Identify which cell holds the provided text, then report its [X, Y] central coordinate. 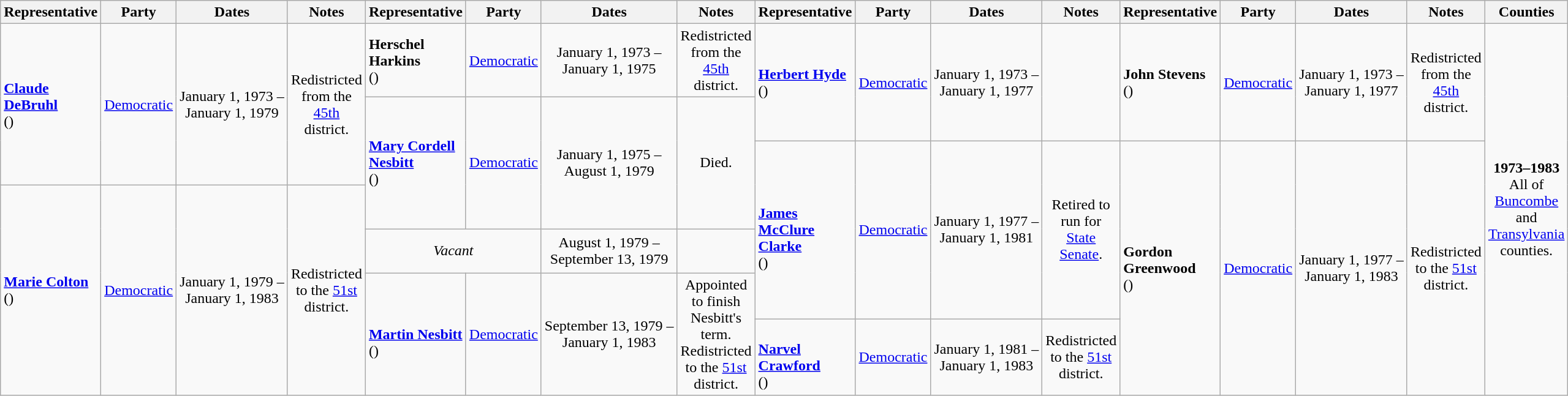
Mary Cordell Nesbitt() [415, 163]
September 13, 1979 – January 1, 1983 [609, 334]
January 1, 1977 – January 1, 1981 [987, 230]
Gordon Greenwood() [1170, 268]
August 1, 1979 – September 13, 1979 [609, 251]
Vacant [453, 251]
Marie Colton() [51, 290]
Claude DeBruhl() [51, 104]
Retired to run for State Senate. [1081, 230]
Herschel Harkins() [415, 60]
Appointed to finish Nesbitt's term. Redistricted to the 51st district. [716, 334]
Counties [1526, 12]
Narvel Crawford() [805, 357]
1973–1983 All of Buncombe and Transylvania counties. [1526, 209]
James McClure Clarke() [805, 230]
January 1, 1979 – January 1, 1983 [232, 290]
January 1, 1975 – August 1, 1979 [609, 163]
January 1, 1973 – January 1, 1975 [609, 60]
January 1, 1977 – January 1, 1983 [1352, 268]
John Stevens() [1170, 82]
Died. [716, 163]
Martin Nesbitt() [415, 334]
January 1, 1973 – January 1, 1979 [232, 104]
January 1, 1981 – January 1, 1983 [987, 357]
Herbert Hyde() [805, 82]
